Output the (x, y) coordinate of the center of the cell containing the given text.  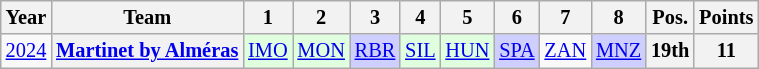
SIL (420, 51)
RBR (375, 51)
1 (268, 17)
8 (618, 17)
HUN (467, 51)
Year (26, 17)
4 (420, 17)
MNZ (618, 51)
11 (726, 51)
5 (467, 17)
19th (670, 51)
Points (726, 17)
ZAN (566, 51)
2024 (26, 51)
MON (320, 51)
IMO (268, 51)
6 (516, 17)
7 (566, 17)
Martinet by Alméras (147, 51)
Pos. (670, 17)
Team (147, 17)
3 (375, 17)
2 (320, 17)
SPA (516, 51)
